Find where the given text appears and provide that cell's center as (x, y) coordinate. 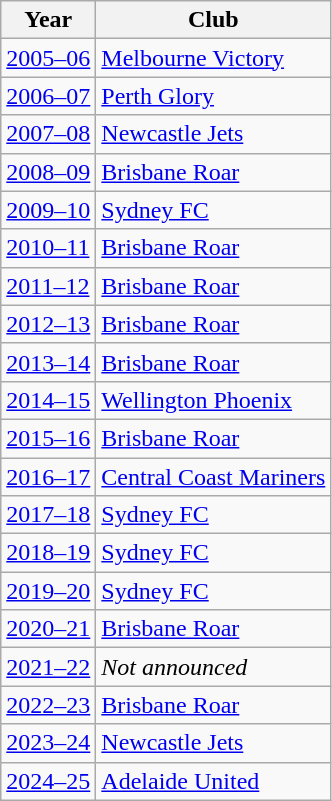
2009–10 (48, 210)
Central Coast Mariners (214, 477)
Perth Glory (214, 96)
2019–20 (48, 591)
2014–15 (48, 400)
Year (48, 20)
2020–21 (48, 629)
2011–12 (48, 286)
2005–06 (48, 58)
2017–18 (48, 515)
Wellington Phoenix (214, 400)
2007–08 (48, 134)
2012–13 (48, 324)
2016–17 (48, 477)
Melbourne Victory (214, 58)
2015–16 (48, 438)
Not announced (214, 667)
2021–22 (48, 667)
2010–11 (48, 248)
Adelaide United (214, 781)
2018–19 (48, 553)
2006–07 (48, 96)
2022–23 (48, 705)
2008–09 (48, 172)
2024–25 (48, 781)
2023–24 (48, 743)
2013–14 (48, 362)
Club (214, 20)
